Extract the (X, Y) coordinate from the center of the cell holding the provided text.  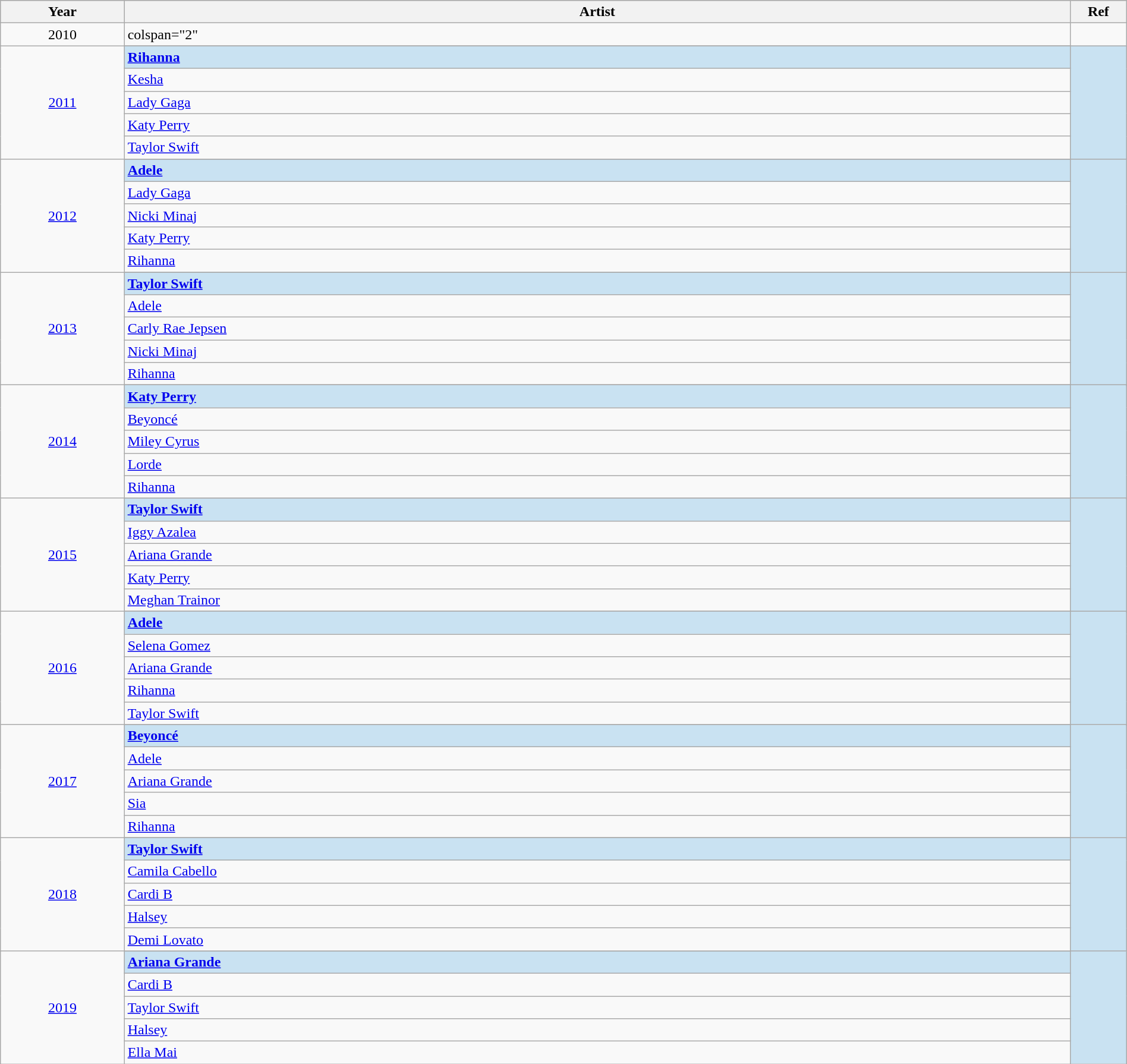
Year (62, 12)
2016 (62, 668)
Ref (1098, 12)
Iggy Azalea (597, 532)
Demi Lovato (597, 939)
colspan="2" (597, 34)
Kesha (597, 80)
Meghan Trainor (597, 600)
Lorde (597, 464)
Artist (597, 12)
2013 (62, 329)
Sia (597, 804)
2019 (62, 1007)
Selena Gomez (597, 645)
Ella Mai (597, 1053)
2017 (62, 781)
2015 (62, 555)
Camila Cabello (597, 871)
2011 (62, 102)
Miley Cyrus (597, 442)
2018 (62, 894)
2010 (62, 34)
2012 (62, 215)
Carly Rae Jepsen (597, 329)
2014 (62, 442)
